Return (x, y) of the center of cell containing provided text 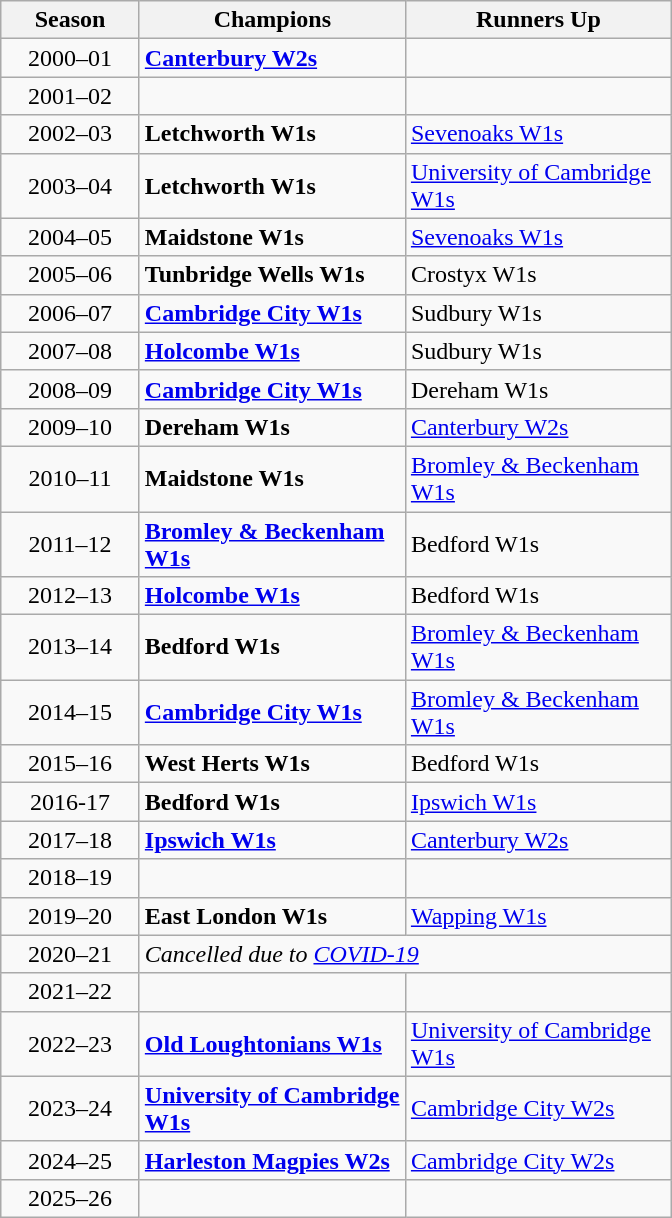
2015–16 (70, 764)
Old Loughtonians W1s (272, 1044)
2021–22 (70, 992)
2024–25 (70, 1160)
Cancelled due to COVID-19 (405, 954)
2025–26 (70, 1198)
Wapping W1s (538, 916)
West Herts W1s (272, 764)
Season (70, 20)
2002–03 (70, 134)
2016-17 (70, 802)
Runners Up (538, 20)
Crostyx W1s (538, 275)
2019–20 (70, 916)
2000–01 (70, 58)
2004–05 (70, 237)
Champions (272, 20)
East London W1s (272, 916)
2011–12 (70, 544)
Tunbridge Wells W1s (272, 275)
2009–10 (70, 427)
2018–19 (70, 878)
2012–13 (70, 596)
2020–21 (70, 954)
2007–08 (70, 351)
2010–11 (70, 478)
2022–23 (70, 1044)
2014–15 (70, 712)
2013–14 (70, 648)
2003–04 (70, 186)
2023–24 (70, 1108)
2001–02 (70, 96)
2005–06 (70, 275)
2008–09 (70, 389)
2006–07 (70, 313)
2017–18 (70, 840)
Harleston Magpies W2s (272, 1160)
